Return the [x, y] coordinate for the center point of the cell that contains the specified text.  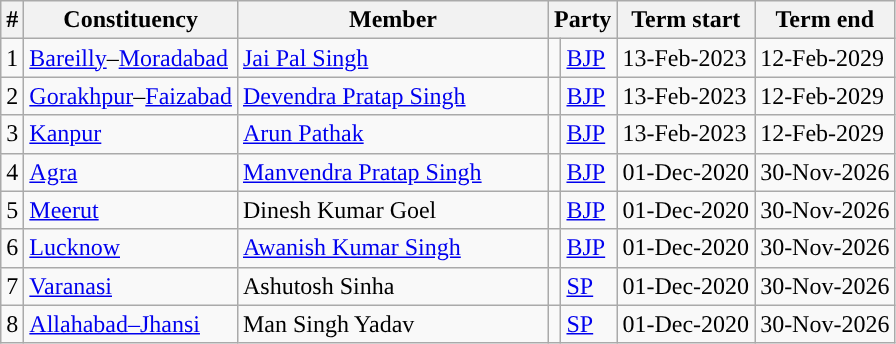
2 [12, 96]
Party [583, 20]
Dinesh Kumar Goel [392, 210]
Man Singh Yadav [392, 324]
Manvendra Pratap Singh [392, 172]
8 [12, 324]
Varanasi [131, 286]
Kanpur [131, 134]
Jai Pal Singh [392, 58]
5 [12, 210]
Term start [686, 20]
7 [12, 286]
Lucknow [131, 248]
Bareilly–Moradabad [131, 58]
# [12, 20]
6 [12, 248]
3 [12, 134]
Allahabad–Jhansi [131, 324]
Member [392, 20]
Devendra Pratap Singh [392, 96]
Gorakhpur–Faizabad [131, 96]
Meerut [131, 210]
Term end [825, 20]
4 [12, 172]
1 [12, 58]
Agra [131, 172]
Ashutosh Sinha [392, 286]
Awanish Kumar Singh [392, 248]
Constituency [131, 20]
Arun Pathak [392, 134]
